Provide the (x, y) coordinate of the cell's center where the given text is located.  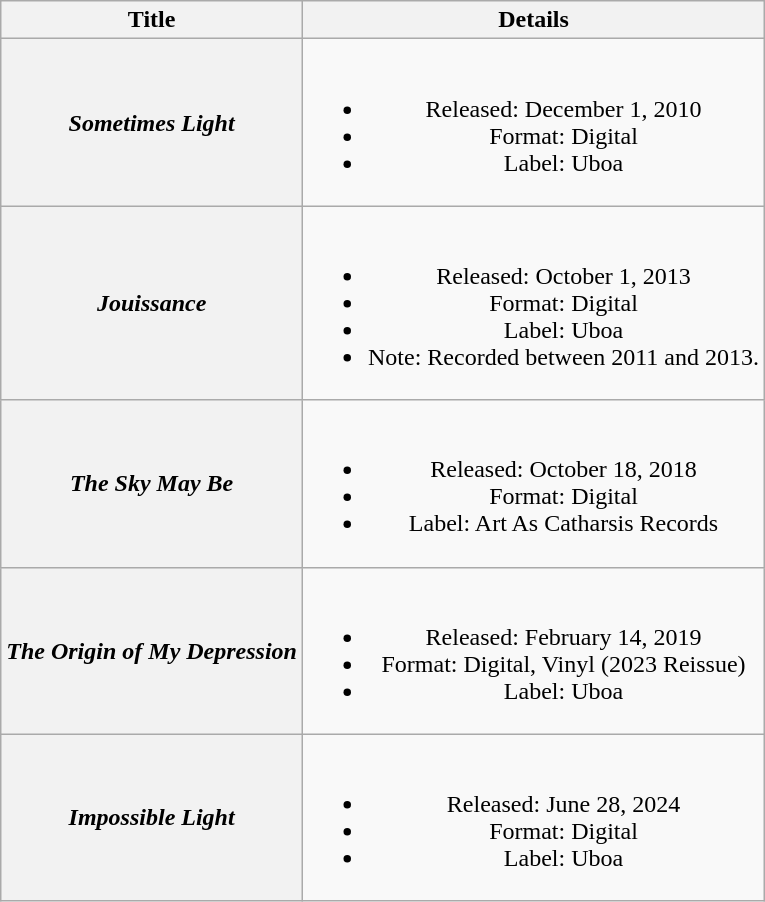
Title (152, 20)
Details (533, 20)
Released: June 28, 2024Format: DigitalLabel: Uboa (533, 818)
Sometimes Light (152, 122)
Released: December 1, 2010Format: DigitalLabel: Uboa (533, 122)
Jouissance (152, 303)
Impossible Light (152, 818)
Released: October 18, 2018Format: DigitalLabel: Art As Catharsis Records (533, 484)
The Sky May Be (152, 484)
Released: October 1, 2013Format: DigitalLabel: UboaNote: Recorded between 2011 and 2013. (533, 303)
Released: February 14, 2019Format: Digital, Vinyl (2023 Reissue)Label: Uboa (533, 650)
The Origin of My Depression (152, 650)
